From the cell containing the given text, extract its center point as [x, y] coordinate. 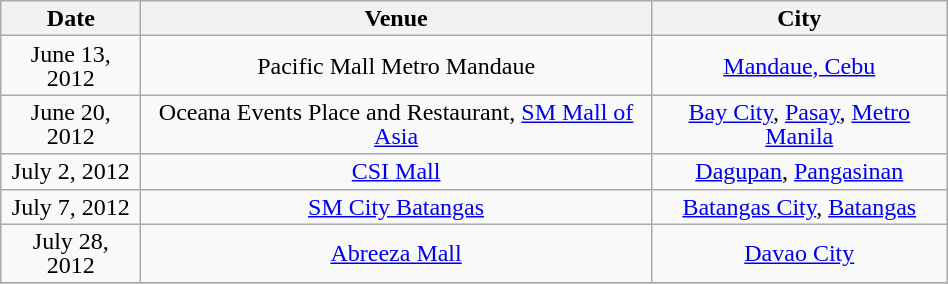
June 13, 2012 [71, 66]
Venue [396, 18]
Abreeza Mall [396, 254]
Dagupan, Pangasinan [799, 172]
City [799, 18]
Mandaue, Cebu [799, 66]
CSI Mall [396, 172]
July 2, 2012 [71, 172]
July 28, 2012 [71, 254]
June 20, 2012 [71, 124]
Bay City, Pasay, Metro Manila [799, 124]
July 7, 2012 [71, 206]
Pacific Mall Metro Mandaue [396, 66]
Oceana Events Place and Restaurant, SM Mall of Asia [396, 124]
Date [71, 18]
Davao City [799, 254]
Batangas City, Batangas [799, 206]
SM City Batangas [396, 206]
